Provide the [x, y] coordinate of the cell's center where the given text is located.  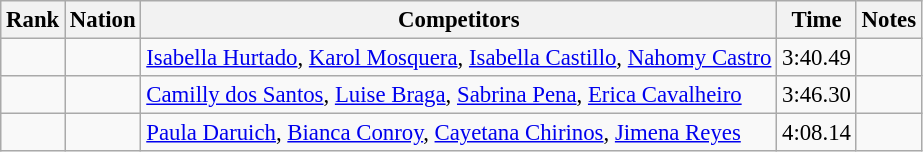
Notes [888, 20]
Paula Daruich, Bianca Conroy, Cayetana Chirinos, Jimena Reyes [459, 133]
Competitors [459, 20]
3:40.49 [817, 58]
Time [817, 20]
Isabella Hurtado, Karol Mosquera, Isabella Castillo, Nahomy Castro [459, 58]
4:08.14 [817, 133]
Rank [33, 20]
3:46.30 [817, 95]
Nation [103, 20]
Camilly dos Santos, Luise Braga, Sabrina Pena, Erica Cavalheiro [459, 95]
